Output the [X, Y] coordinate of the center of the cell containing the given text.  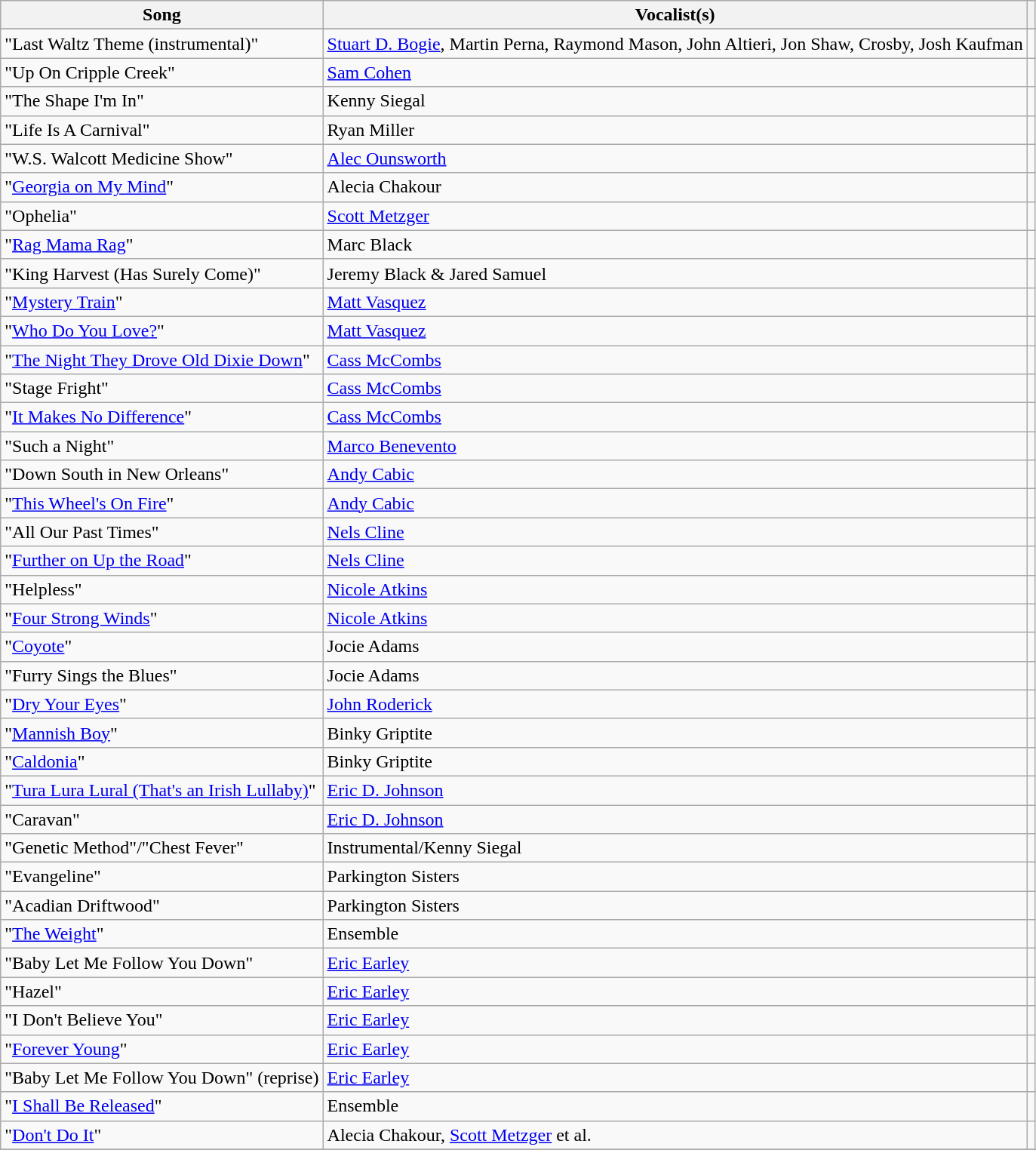
Scott Metzger [675, 216]
Kenny Siegal [675, 101]
John Roderick [675, 704]
"Coyote" [161, 647]
Instrumental/Kenny Siegal [675, 848]
"Genetic Method"/"Chest Fever" [161, 848]
"Baby Let Me Follow You Down" (reprise) [161, 1078]
Stuart D. Bogie, Martin Perna, Raymond Mason, John Altieri, Jon Shaw, Crosby, Josh Kaufman [675, 44]
"Mannish Boy" [161, 733]
"Forever Young" [161, 1049]
Alec Ounsworth [675, 158]
"Hazel" [161, 992]
"Caldonia" [161, 761]
"Stage Fright" [161, 389]
"W.S. Walcott Medicine Show" [161, 158]
Marco Benevento [675, 446]
"Down South in New Orleans" [161, 475]
"Who Do You Love?" [161, 331]
Alecia Chakour, Scott Metzger et al. [675, 1135]
"Dry Your Eyes" [161, 704]
"Furry Sings the Blues" [161, 675]
Jeremy Black & Jared Samuel [675, 273]
"All Our Past Times" [161, 532]
"Four Strong Winds" [161, 618]
Vocalist(s) [675, 15]
"Baby Let Me Follow You Down" [161, 963]
"The Weight" [161, 934]
"This Wheel's On Fire" [161, 503]
"Further on Up the Road" [161, 561]
"Acadian Driftwood" [161, 906]
"Caravan" [161, 819]
"Helpless" [161, 589]
"King Harvest (Has Surely Come)" [161, 273]
"Ophelia" [161, 216]
"Georgia on My Mind" [161, 187]
"Such a Night" [161, 446]
"The Shape I'm In" [161, 101]
"I Shall Be Released" [161, 1106]
"I Don't Believe You" [161, 1020]
"Don't Do It" [161, 1135]
"The Night They Drove Old Dixie Down" [161, 360]
Ryan Miller [675, 130]
Marc Black [675, 244]
"Rag Mama Rag" [161, 244]
"Tura Lura Lural (That's an Irish Lullaby)" [161, 790]
"Life Is A Carnival" [161, 130]
Alecia Chakour [675, 187]
"Evangeline" [161, 877]
"It Makes No Difference" [161, 417]
"Last Waltz Theme (instrumental)" [161, 44]
"Mystery Train" [161, 302]
Song [161, 15]
"Up On Cripple Creek" [161, 72]
Sam Cohen [675, 72]
